From the cell containing the given text, extract its center point as (x, y) coordinate. 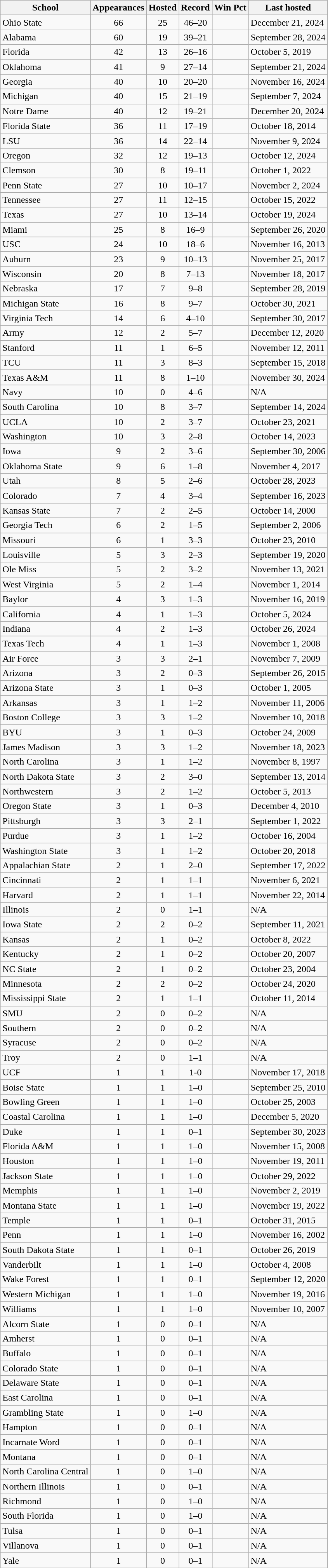
November 19, 2016 (288, 1294)
September 17, 2022 (288, 865)
Ohio State (45, 23)
November 13, 2021 (288, 570)
North Carolina Central (45, 1472)
November 10, 2007 (288, 1309)
October 23, 2021 (288, 422)
Iowa (45, 451)
SMU (45, 1013)
October 23, 2004 (288, 969)
September 13, 2014 (288, 777)
Tulsa (45, 1531)
Montana (45, 1457)
10–17 (196, 185)
Colorado (45, 496)
November 16, 2013 (288, 244)
2–0 (196, 865)
Buffalo (45, 1353)
Auburn (45, 259)
Air Force (45, 659)
September 25, 2010 (288, 1087)
November 22, 2014 (288, 895)
16–9 (196, 230)
Texas Tech (45, 643)
October 5, 2019 (288, 52)
November 19, 2011 (288, 1161)
UCF (45, 1072)
Montana State (45, 1206)
Kansas State (45, 510)
Appalachian State (45, 865)
Purdue (45, 836)
October 28, 2023 (288, 481)
26–16 (196, 52)
41 (118, 67)
October 15, 2022 (288, 200)
15 (162, 96)
4–10 (196, 318)
December 21, 2024 (288, 23)
17–19 (196, 126)
October 5, 2013 (288, 791)
Penn State (45, 185)
Record (196, 8)
September 26, 2015 (288, 673)
1–8 (196, 466)
5–7 (196, 333)
November 16, 2024 (288, 82)
September 19, 2020 (288, 555)
December 5, 2020 (288, 1117)
Washington (45, 437)
Delaware State (45, 1383)
Georgia (45, 82)
September 30, 2006 (288, 451)
10–13 (196, 259)
Win Pct (230, 8)
USC (45, 244)
Mississippi State (45, 998)
Colorado State (45, 1368)
November 9, 2024 (288, 141)
Penn (45, 1235)
November 10, 2018 (288, 718)
Georgia Tech (45, 525)
October 29, 2022 (288, 1176)
Virginia Tech (45, 318)
September 28, 2024 (288, 37)
Hosted (162, 8)
School (45, 8)
Cincinnati (45, 880)
Oklahoma State (45, 466)
Army (45, 333)
Bowling Green (45, 1102)
South Dakota State (45, 1250)
Amherst (45, 1338)
October 1, 2005 (288, 688)
Florida State (45, 126)
Western Michigan (45, 1294)
October 11, 2014 (288, 998)
19–13 (196, 155)
Last hosted (288, 8)
October 4, 2008 (288, 1265)
6–5 (196, 348)
66 (118, 23)
October 31, 2015 (288, 1220)
Michigan State (45, 303)
September 16, 2023 (288, 496)
September 14, 2024 (288, 407)
7–13 (196, 274)
September 12, 2020 (288, 1279)
Texas (45, 215)
Troy (45, 1058)
Southern (45, 1028)
October 18, 2014 (288, 126)
October 25, 2003 (288, 1102)
Memphis (45, 1191)
Boise State (45, 1087)
Michigan (45, 96)
17 (118, 289)
Arkansas (45, 703)
Baylor (45, 599)
23 (118, 259)
Yale (45, 1560)
3–2 (196, 570)
September 15, 2018 (288, 362)
TCU (45, 362)
November 1, 2008 (288, 643)
Harvard (45, 895)
October 14, 2023 (288, 437)
November 19, 2022 (288, 1206)
South Florida (45, 1516)
November 2, 2019 (288, 1191)
Houston (45, 1161)
November 1, 2014 (288, 584)
Indiana (45, 629)
Wisconsin (45, 274)
South Carolina (45, 407)
1–10 (196, 377)
Wake Forest (45, 1279)
Appearances (118, 8)
October 19, 2024 (288, 215)
October 20, 2007 (288, 954)
Oregon (45, 155)
October 5, 2024 (288, 614)
Alabama (45, 37)
Washington State (45, 850)
UCLA (45, 422)
October 26, 2024 (288, 629)
Arizona State (45, 688)
30 (118, 170)
1–4 (196, 584)
13–14 (196, 215)
Williams (45, 1309)
2–5 (196, 510)
November 15, 2008 (288, 1146)
20 (118, 274)
October 16, 2004 (288, 836)
2–8 (196, 437)
22–14 (196, 141)
46–20 (196, 23)
27–14 (196, 67)
September 2, 2006 (288, 525)
Syracuse (45, 1043)
December 12, 2020 (288, 333)
October 12, 2024 (288, 155)
October 26, 2019 (288, 1250)
Clemson (45, 170)
September 30, 2023 (288, 1132)
BYU (45, 732)
October 24, 2020 (288, 984)
16 (118, 303)
Tennessee (45, 200)
3–0 (196, 777)
North Dakota State (45, 777)
Grambling State (45, 1413)
Richmond (45, 1501)
Florida (45, 52)
Illinois (45, 910)
November 11, 2006 (288, 703)
October 24, 2009 (288, 732)
1-0 (196, 1072)
September 30, 2017 (288, 318)
1–5 (196, 525)
42 (118, 52)
September 26, 2020 (288, 230)
Temple (45, 1220)
Villanova (45, 1545)
November 8, 1997 (288, 762)
November 25, 2017 (288, 259)
October 1, 2022 (288, 170)
Ole Miss (45, 570)
12–15 (196, 200)
Navy (45, 392)
October 23, 2010 (288, 540)
North Carolina (45, 762)
November 30, 2024 (288, 377)
November 4, 2017 (288, 466)
November 18, 2017 (288, 274)
October 14, 2000 (288, 510)
Incarnate Word (45, 1442)
Notre Dame (45, 111)
20–20 (196, 82)
September 21, 2024 (288, 67)
James Madison (45, 747)
December 4, 2010 (288, 806)
September 7, 2024 (288, 96)
Florida A&M (45, 1146)
East Carolina (45, 1398)
Duke (45, 1132)
Hampton (45, 1427)
Kansas (45, 939)
November 2, 2024 (288, 185)
Iowa State (45, 925)
November 17, 2018 (288, 1072)
3–4 (196, 496)
24 (118, 244)
Minnesota (45, 984)
8–3 (196, 362)
Missouri (45, 540)
9–7 (196, 303)
2–3 (196, 555)
November 6, 2021 (288, 880)
13 (162, 52)
Texas A&M (45, 377)
60 (118, 37)
4–6 (196, 392)
October 20, 2018 (288, 850)
Alcorn State (45, 1324)
Jackson State (45, 1176)
Pittsburgh (45, 821)
November 12, 2011 (288, 348)
3–6 (196, 451)
21–19 (196, 96)
September 11, 2021 (288, 925)
Oklahoma (45, 67)
9–8 (196, 289)
Stanford (45, 348)
Coastal Carolina (45, 1117)
Kentucky (45, 954)
November 18, 2023 (288, 747)
September 28, 2019 (288, 289)
LSU (45, 141)
Arizona (45, 673)
Vanderbilt (45, 1265)
2–6 (196, 481)
Boston College (45, 718)
NC State (45, 969)
18–6 (196, 244)
Miami (45, 230)
West Virginia (45, 584)
19–11 (196, 170)
Northwestern (45, 791)
October 30, 2021 (288, 303)
19 (162, 37)
Utah (45, 481)
November 16, 2002 (288, 1235)
32 (118, 155)
19–21 (196, 111)
39–21 (196, 37)
3–3 (196, 540)
Northern Illinois (45, 1486)
September 1, 2022 (288, 821)
Oregon State (45, 806)
Louisville (45, 555)
November 16, 2019 (288, 599)
Nebraska (45, 289)
California (45, 614)
December 20, 2024 (288, 111)
October 8, 2022 (288, 939)
November 7, 2009 (288, 659)
